Extract the [x, y] coordinate from the center of the cell holding the provided text.  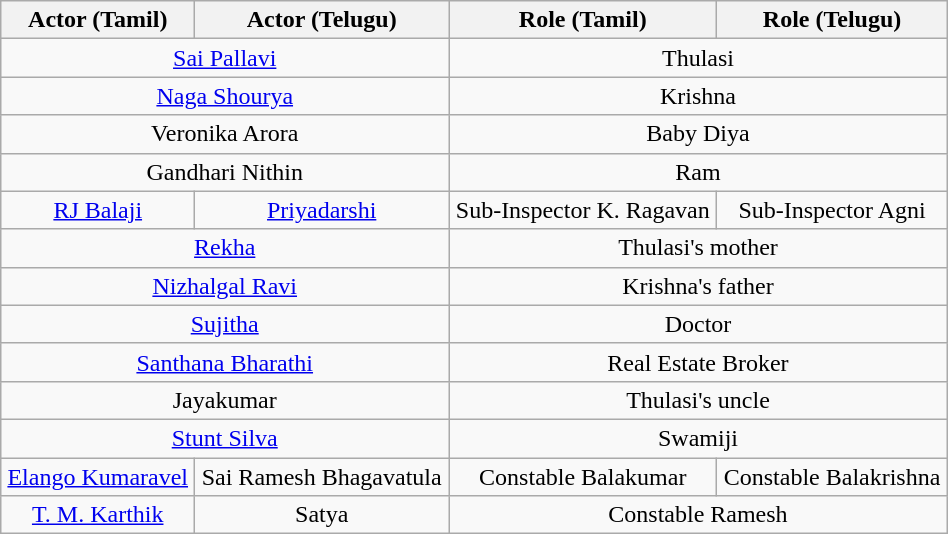
Thulasi's uncle [698, 400]
Sujitha [225, 324]
Baby Diya [698, 134]
Krishna [698, 96]
Nizhalgal Ravi [225, 286]
Role (Telugu) [832, 20]
Ram [698, 172]
Thulasi [698, 58]
Jayakumar [225, 400]
Thulasi's mother [698, 248]
Sub-Inspector K. Ragavan [583, 210]
Veronika Arora [225, 134]
RJ Balaji [98, 210]
Naga Shourya [225, 96]
Priyadarshi [322, 210]
Real Estate Broker [698, 362]
Santhana Bharathi [225, 362]
Actor (Tamil) [98, 20]
Constable Balakrishna [832, 477]
Constable Ramesh [698, 515]
Constable Balakumar [583, 477]
Sub-Inspector Agni [832, 210]
Stunt Silva [225, 438]
Rekha [225, 248]
Satya [322, 515]
Doctor [698, 324]
Sai Pallavi [225, 58]
Krishna's father [698, 286]
Elango Kumaravel [98, 477]
T. M. Karthik [98, 515]
Role (Tamil) [583, 20]
Actor (Telugu) [322, 20]
Sai Ramesh Bhagavatula [322, 477]
Swamiji [698, 438]
Gandhari Nithin [225, 172]
